Pinpoint the cell where the given text exists, returning its (x, y) midpoint coordinate. 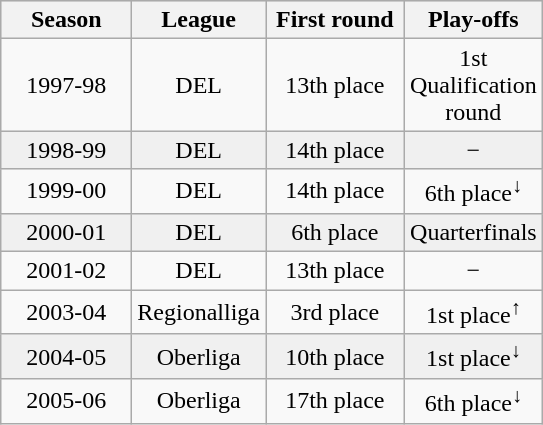
6th place (336, 232)
2000-01 (66, 232)
2003-04 (66, 312)
1st place↓ (474, 356)
10th place (336, 356)
1st place↑ (474, 312)
17th place (336, 402)
League (199, 20)
3rd place (336, 312)
First round (336, 20)
2005-06 (66, 402)
1997-98 (66, 85)
1999-00 (66, 192)
2001-02 (66, 271)
Season (66, 20)
1st Qualification round (474, 85)
Quarterfinals (474, 232)
1998-99 (66, 150)
Play-offs (474, 20)
2004-05 (66, 356)
Regionalliga (199, 312)
